Search for the cell housing the specified text and yield its (X, Y) center coordinate. 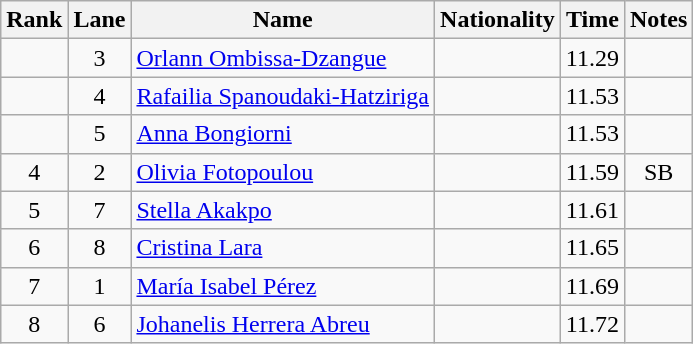
Rafailia Spanoudaki-Hatziriga (283, 96)
11.29 (592, 58)
Lane (100, 20)
Orlann Ombissa-Dzangue (283, 58)
11.59 (592, 172)
Anna Bongiorni (283, 134)
Notes (658, 20)
SB (658, 172)
11.61 (592, 210)
11.69 (592, 286)
3 (100, 58)
Time (592, 20)
Nationality (498, 20)
Olivia Fotopoulou (283, 172)
Name (283, 20)
1 (100, 286)
11.65 (592, 248)
Rank (34, 20)
Johanelis Herrera Abreu (283, 324)
2 (100, 172)
11.72 (592, 324)
María Isabel Pérez (283, 286)
Stella Akakpo (283, 210)
Cristina Lara (283, 248)
